Return the [x, y] coordinate for the center point of the cell that contains the specified text.  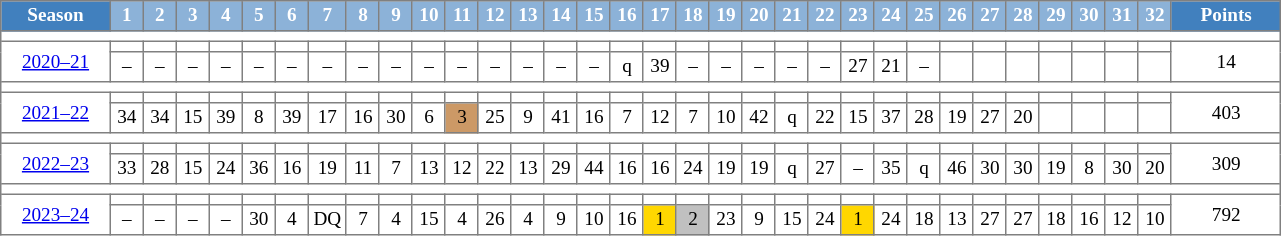
44 [594, 169]
Season [56, 16]
41 [560, 118]
42 [758, 118]
2022–23 [56, 163]
2020–21 [56, 61]
DQ [327, 220]
403 [1226, 112]
2023–24 [56, 214]
37 [890, 118]
46 [956, 169]
33 [126, 169]
309 [1226, 163]
36 [258, 169]
35 [890, 169]
31 [1122, 16]
792 [1226, 214]
5 [258, 16]
32 [1154, 16]
Points [1226, 16]
2021–22 [56, 112]
